Return [X, Y] of the center of cell containing provided text 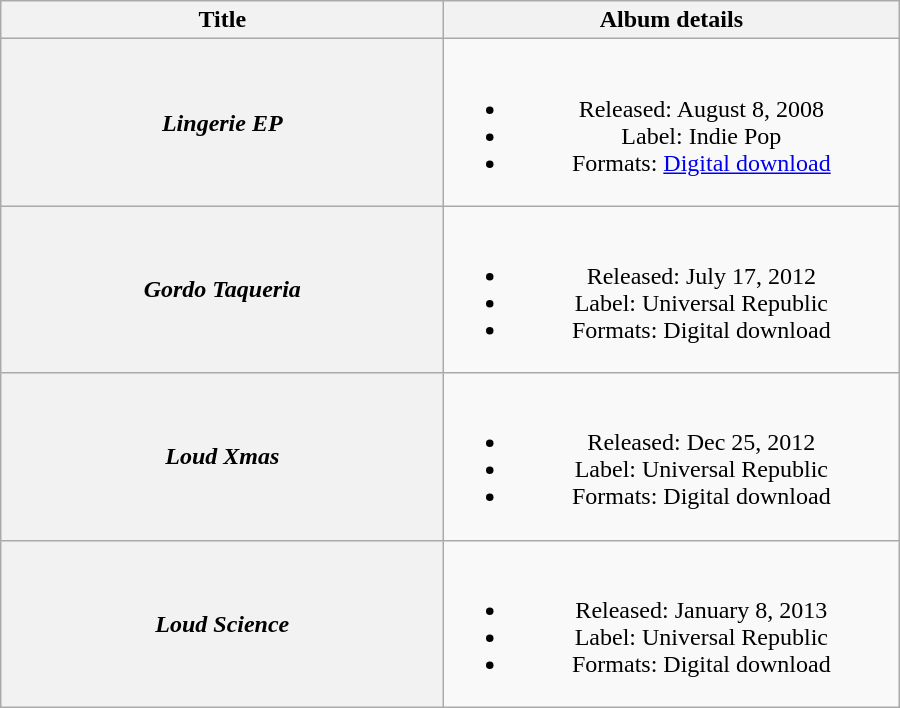
Title [222, 20]
Released: Dec 25, 2012Label: Universal RepublicFormats: Digital download [672, 456]
Album details [672, 20]
Lingerie EP [222, 122]
Gordo Taqueria [222, 290]
Released: August 8, 2008Label: Indie PopFormats: Digital download [672, 122]
Released: January 8, 2013Label: Universal RepublicFormats: Digital download [672, 624]
Released: July 17, 2012Label: Universal RepublicFormats: Digital download [672, 290]
Loud Xmas [222, 456]
Loud Science [222, 624]
